Locate the cell with the specified text and output its (x, y) center coordinate. 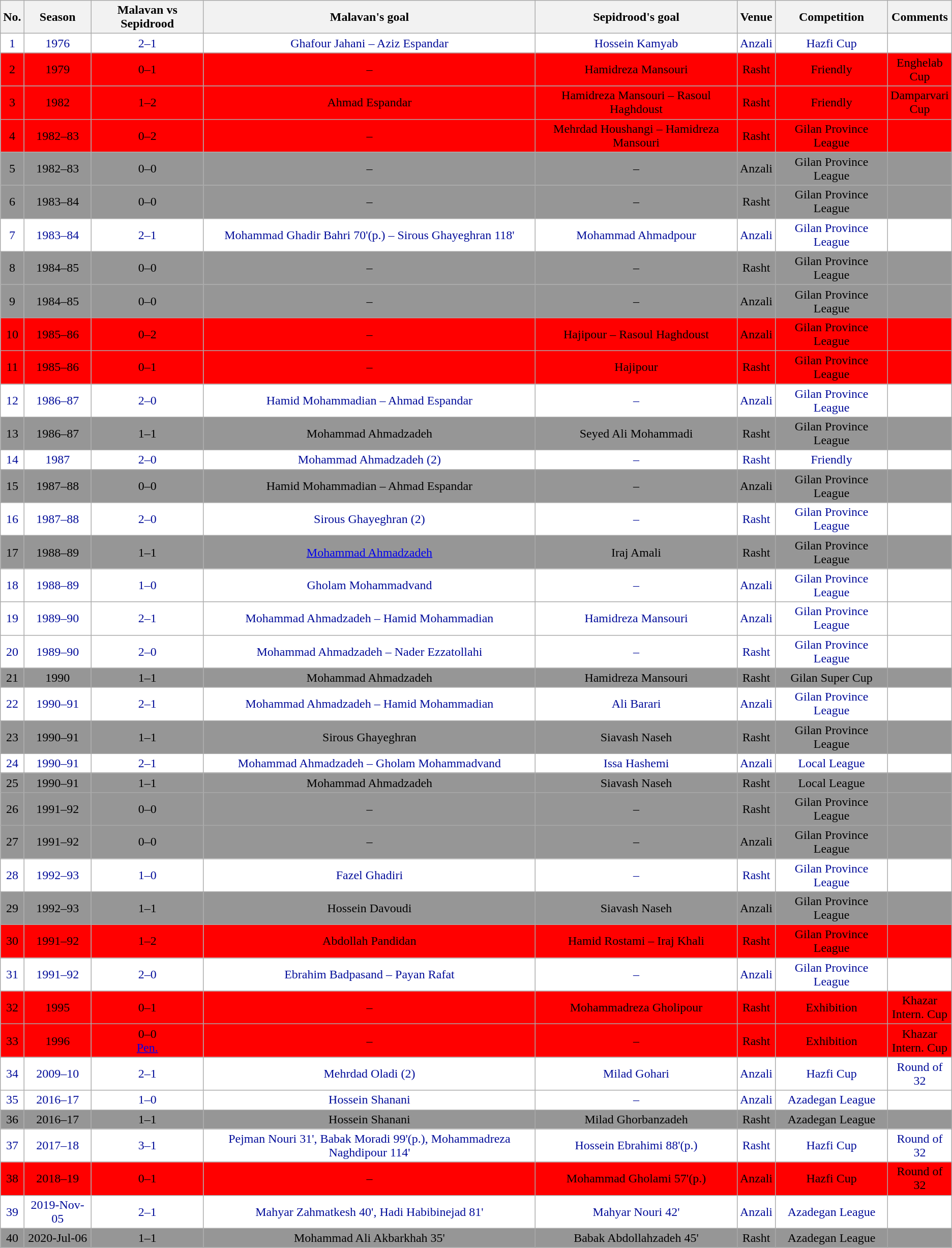
Damparvari Cup (920, 103)
Sirous Ghayeghran (2) (369, 519)
Ebrahim Badpasand – Payan Rafat (369, 975)
32 (12, 1007)
Issa Hashemi (637, 763)
Sepidrood's goal (637, 17)
22 (12, 704)
1 (12, 43)
31 (12, 975)
26 (12, 809)
Mohammad Gholami 57'(p.) (637, 1178)
Pejman Nouri 31', Babak Moradi 99'(p.), Mohammadreza Naghdipour 114' (369, 1146)
Mahyar Nouri 42' (637, 1212)
20 (12, 651)
Hamid Rostami – Iraj Khali (637, 941)
2018–19 (57, 1178)
2019-Nov-05 (57, 1212)
36 (12, 1119)
9 (12, 301)
Babak Abdollahzadeh 45' (637, 1238)
Mohammad Ali Akbarkhah 35' (369, 1238)
Iraj Amali (637, 553)
Hossein Davoudi (369, 909)
12 (12, 400)
8 (12, 268)
3–1 (147, 1146)
Mehrdad Houshangi – Hamidreza Mansouri (637, 135)
Gholam Mohammadvand (369, 585)
Comments (920, 17)
2 (12, 69)
38 (12, 1178)
4 (12, 135)
13 (12, 433)
Fazel Ghadiri (369, 875)
Mohammad Ghadir Bahri 70'(p.) – Sirous Ghayeghran 118' (369, 235)
Malavan's goal (369, 17)
Mohammadreza Gholipour (637, 1007)
16 (12, 519)
30 (12, 941)
Enghelab Cup (920, 69)
Mahyar Zahmatkesh 40', Hadi Habibinejad 81' (369, 1212)
23 (12, 737)
1979 (57, 69)
0–0Pen. (147, 1041)
Competition (832, 17)
2009–10 (57, 1073)
Hossein Ebrahimi 88'(p.) (637, 1146)
2020-Jul-06 (57, 1238)
14 (12, 460)
Sirous Ghayeghran (369, 737)
Mohammad Ahmadzadeh (2) (369, 460)
Ahmad Espandar (369, 103)
Mohammad Ahmadzadeh – Gholam Mohammadvand (369, 763)
1987 (57, 460)
Abdollah Pandidan (369, 941)
Mohammad Ahmadzadeh – Nader Ezzatollahi (369, 651)
19 (12, 619)
1976 (57, 43)
17 (12, 553)
11 (12, 367)
33 (12, 1041)
1995 (57, 1007)
No. (12, 17)
2017–18 (57, 1146)
37 (12, 1146)
21 (12, 678)
Hamidreza Mansouri – Rasoul Haghdoust (637, 103)
34 (12, 1073)
Milad Gohari (637, 1073)
Hajipour (637, 367)
6 (12, 201)
40 (12, 1238)
Mohammad Ahmadpour (637, 235)
15 (12, 486)
1982 (57, 103)
Seyed Ali Mohammadi (637, 433)
Malavan vs Sepidrood (147, 17)
5 (12, 169)
1996 (57, 1041)
27 (12, 841)
3 (12, 103)
35 (12, 1100)
Milad Ghorbanzadeh (637, 1119)
28 (12, 875)
Mehrdad Oladi (2) (369, 1073)
Ali Barari (637, 704)
Hajipour – Rasoul Haghdoust (637, 334)
25 (12, 782)
10 (12, 334)
Gilan Super Cup (832, 678)
18 (12, 585)
Hossein Kamyab (637, 43)
Venue (756, 17)
Season (57, 17)
24 (12, 763)
29 (12, 909)
1990 (57, 678)
39 (12, 1212)
7 (12, 235)
Ghafour Jahani – Aziz Espandar (369, 43)
